For the text-containing cell, return its midpoint in [x, y] coordinate format. 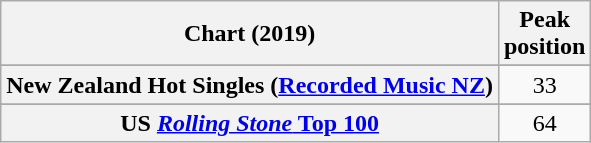
Chart (2019) [250, 34]
64 [544, 123]
US Rolling Stone Top 100 [250, 123]
33 [544, 85]
New Zealand Hot Singles (Recorded Music NZ) [250, 85]
Peak position [544, 34]
